Locate the cell with the specified text and output its [X, Y] center coordinate. 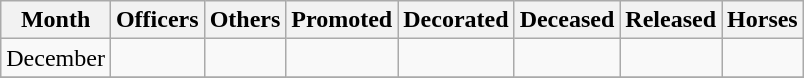
Officers [157, 20]
Month [56, 20]
Promoted [342, 20]
Deceased [567, 20]
Others [245, 20]
Released [671, 20]
December [56, 58]
Horses [763, 20]
Decorated [456, 20]
